Locate the cell with the specified text and output its (X, Y) center coordinate. 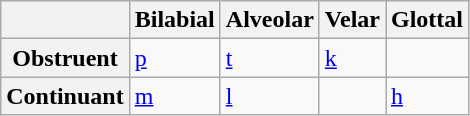
l (270, 96)
Alveolar (270, 20)
Bilabial (174, 20)
k (352, 58)
Velar (352, 20)
Glottal (428, 20)
h (428, 96)
t (270, 58)
p (174, 58)
Obstruent (65, 58)
Continuant (65, 96)
m (174, 96)
